Pinpoint the cell where the given text exists, returning its [X, Y] midpoint coordinate. 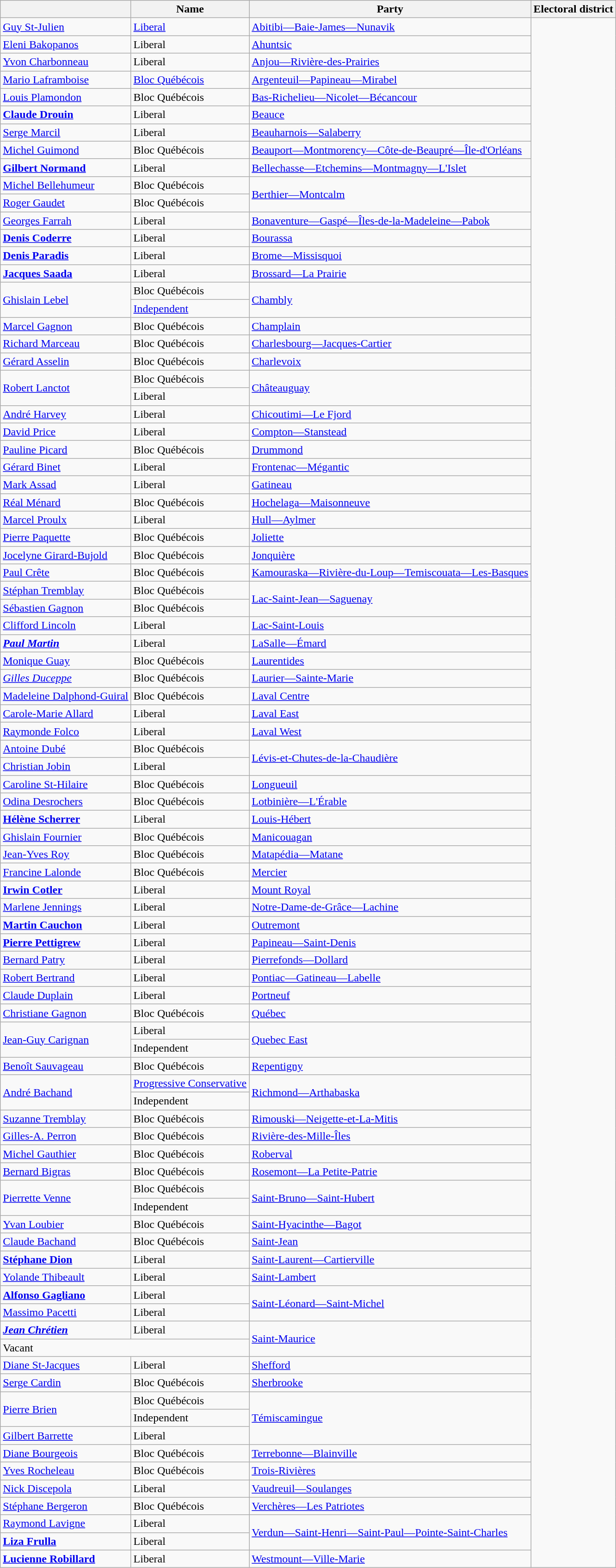
Claude Drouin [66, 115]
Massimo Pacetti [66, 1312]
Robert Lanctot [66, 388]
Caroline St-Hilaire [66, 784]
Georges Farrah [66, 221]
LaSalle—Émard [390, 643]
Châteauguay [390, 388]
Serge Cardin [66, 1383]
Gilles-A. Perron [66, 1136]
Yvan Loubier [66, 1224]
Gilbert Barrette [66, 1436]
Guy St-Julien [66, 27]
Jacques Saada [66, 273]
Saint-Bruno—Saint-Hubert [390, 1198]
Laurier—Sainte-Marie [390, 678]
Bellechasse—Etchemins—Montmagny—L'Islet [390, 167]
Electoral district [573, 9]
Ahuntsic [390, 44]
Progressive Conservative [190, 1084]
Richmond—Arthabaska [390, 1092]
Chambly [390, 300]
Champlain [390, 326]
Laval East [390, 713]
Beauharnois—Salaberry [390, 132]
Paul Crête [66, 573]
Gilles Duceppe [66, 678]
Pierrette Venne [66, 1198]
Saint-Laurent—Cartierville [390, 1259]
Lac-Saint-Jean—Saguenay [390, 599]
Eleni Bakopanos [66, 44]
Mario Laframboise [66, 80]
Martin Cauchon [66, 925]
Yolande Thibeault [66, 1277]
Louis-Hébert [390, 819]
Westmount—Ville-Marie [390, 1559]
Nick Discepola [66, 1488]
Berthier—Montcalm [390, 194]
Claude Duplain [66, 995]
Mercier [390, 872]
Party [390, 9]
Drummond [390, 449]
Matapédia—Matane [390, 855]
Shefford [390, 1365]
Portneuf [390, 995]
Gatineau [390, 484]
Denis Coderre [66, 238]
Christiane Gagnon [66, 1013]
Michel Guimond [66, 150]
Témiscamingue [390, 1418]
Charlevoix [390, 361]
Longueuil [390, 784]
Rimouski—Neigette-et-La-Mitis [390, 1119]
Diane St-Jacques [66, 1365]
Manicouagan [390, 837]
Pierre Pettigrew [66, 942]
Michel Gauthier [66, 1154]
David Price [66, 432]
Marcel Gagnon [66, 326]
Quebec East [390, 1039]
Abitibi—Baie-James—Nunavik [390, 27]
Irwin Cotler [66, 890]
Bernard Bigras [66, 1171]
Serge Marcil [66, 132]
Réal Ménard [66, 502]
Saint-Lambert [390, 1277]
Terrebonne—Blainville [390, 1453]
Lotbinière—L'Érable [390, 802]
Laurentides [390, 661]
Brossard—La Prairie [390, 273]
Frontenac—Mégantic [390, 467]
Monique Guay [66, 661]
Vacant [125, 1348]
André Bachand [66, 1092]
André Harvey [66, 414]
Christian Jobin [66, 766]
Verdun—Saint-Henri—Saint-Paul—Pointe-Saint-Charles [390, 1532]
Ghislain Lebel [66, 300]
Paul Martin [66, 643]
Bas-Richelieu—Nicolet—Bécancour [390, 97]
Argenteuil—Papineau—Mirabel [390, 80]
Gérard Asselin [66, 361]
Sébastien Gagnon [66, 608]
Saint-Jean [390, 1242]
Jean-Yves Roy [66, 855]
Pierre Brien [66, 1409]
Raymonde Folco [66, 731]
Richard Marceau [66, 344]
Jean-Guy Carignan [66, 1039]
Compton—Stanstead [390, 432]
Bonaventure—Gaspé—Îles-de-la-Madeleine—Pabok [390, 221]
Vaudreuil—Soulanges [390, 1488]
Outremont [390, 925]
Mark Assad [66, 484]
Mount Royal [390, 890]
Lévis-et-Chutes-de-la-Chaudière [390, 757]
Bourassa [390, 238]
Yvon Charbonneau [66, 62]
Bernard Patry [66, 960]
Louis Plamondon [66, 97]
Ghislain Fournier [66, 837]
Robert Bertrand [66, 978]
Clifford Lincoln [66, 626]
Raymond Lavigne [66, 1524]
Odina Desrochers [66, 802]
Laval Centre [390, 696]
Charlesbourg—Jacques-Cartier [390, 344]
Pontiac—Gatineau—Labelle [390, 978]
Chicoutimi—Le Fjord [390, 414]
Hull—Aylmer [390, 520]
Kamouraska—Rivière-du-Loup—Temiscouata—Les-Basques [390, 573]
Jean Chrétien [66, 1330]
Beauport—Montmorency—Côte-de-Beaupré—Île-d'Orléans [390, 150]
Roger Gaudet [66, 203]
Lac-Saint-Louis [390, 626]
Rosemont—La Petite-Patrie [390, 1171]
Stéphane Bergeron [66, 1506]
Liza Frulla [66, 1541]
Gilbert Normand [66, 167]
Saint-Maurice [390, 1339]
Saint-Hyacinthe—Bagot [390, 1224]
Anjou—Rivière-des-Prairies [390, 62]
Québec [390, 1013]
Jocelyne Girard-Bujold [66, 555]
Laval West [390, 731]
Gérard Binet [66, 467]
Stéphan Tremblay [66, 590]
Denis Paradis [66, 256]
Papineau—Saint-Denis [390, 942]
Pauline Picard [66, 449]
Stéphane Dion [66, 1259]
Diane Bourgeois [66, 1453]
Notre-Dame-de-Grâce—Lachine [390, 907]
Marlene Jennings [66, 907]
Rivière-des-Mille-Îles [390, 1136]
Alfonso Gagliano [66, 1295]
Francine Lalonde [66, 872]
Claude Bachand [66, 1242]
Brome—Missisquoi [390, 256]
Yves Rocheleau [66, 1471]
Sherbrooke [390, 1383]
Madeleine Dalphond-Guiral [66, 696]
Pierrefonds—Dollard [390, 960]
Repentigny [390, 1066]
Lucienne Robillard [66, 1559]
Pierre Paquette [66, 538]
Trois-Rivières [390, 1471]
Benoît Sauvageau [66, 1066]
Carole-Marie Allard [66, 713]
Hochelaga—Maisonneuve [390, 502]
Suzanne Tremblay [66, 1119]
Michel Bellehumeur [66, 185]
Antoine Dubé [66, 749]
Joliette [390, 538]
Verchères—Les Patriotes [390, 1506]
Hélène Scherrer [66, 819]
Beauce [390, 115]
Marcel Proulx [66, 520]
Saint-Léonard—Saint-Michel [390, 1303]
Name [190, 9]
Roberval [390, 1154]
Jonquière [390, 555]
